Return the (x, y) coordinate for the center point of the cell that contains the specified text.  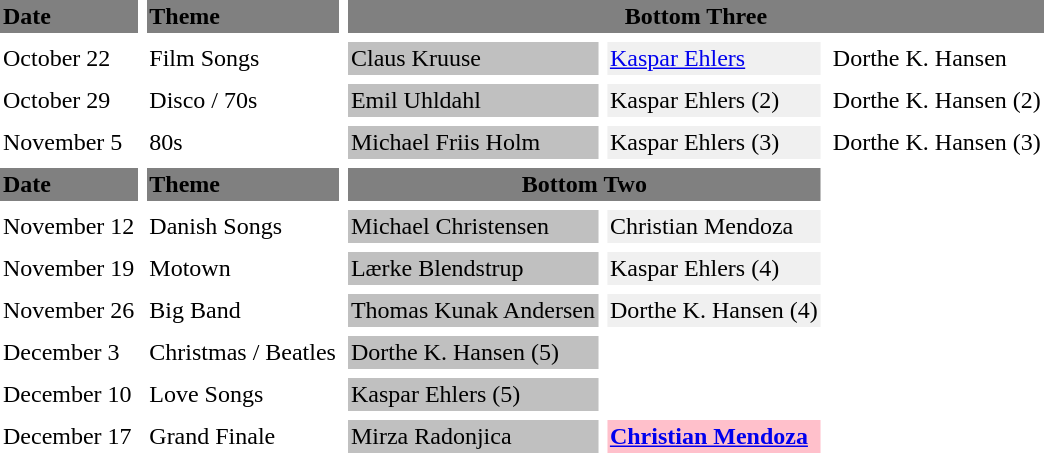
Danish Songs (242, 226)
Michael Christensen (473, 226)
Dorthe K. Hansen (937, 58)
November 5 (68, 142)
80s (242, 142)
October 22 (68, 58)
Big Band (242, 310)
December 17 (68, 436)
Disco / 70s (242, 100)
Dorthe K. Hansen (2) (937, 100)
October 29 (68, 100)
November 26 (68, 310)
Claus Kruuse (473, 58)
Dorthe K. Hansen (4) (714, 310)
Kaspar Ehlers (5) (473, 394)
Kaspar Ehlers (4) (714, 268)
Motown (242, 268)
December 3 (68, 352)
Bottom Three (696, 16)
Michael Friis Holm (473, 142)
Bottom Two (584, 184)
Grand Finale (242, 436)
Thomas Kunak Andersen (473, 310)
Kaspar Ehlers (3) (714, 142)
Film Songs (242, 58)
Kaspar Ehlers (2) (714, 100)
Christmas / Beatles (242, 352)
November 19 (68, 268)
Emil Uhldahl (473, 100)
Kaspar Ehlers (714, 58)
Mirza Radonjica (473, 436)
Lærke Blendstrup (473, 268)
December 10 (68, 394)
November 12 (68, 226)
Dorthe K. Hansen (3) (937, 142)
Dorthe K. Hansen (5) (473, 352)
Love Songs (242, 394)
